Detect which cell encompasses the target text, then output its (X, Y) center coordinate. 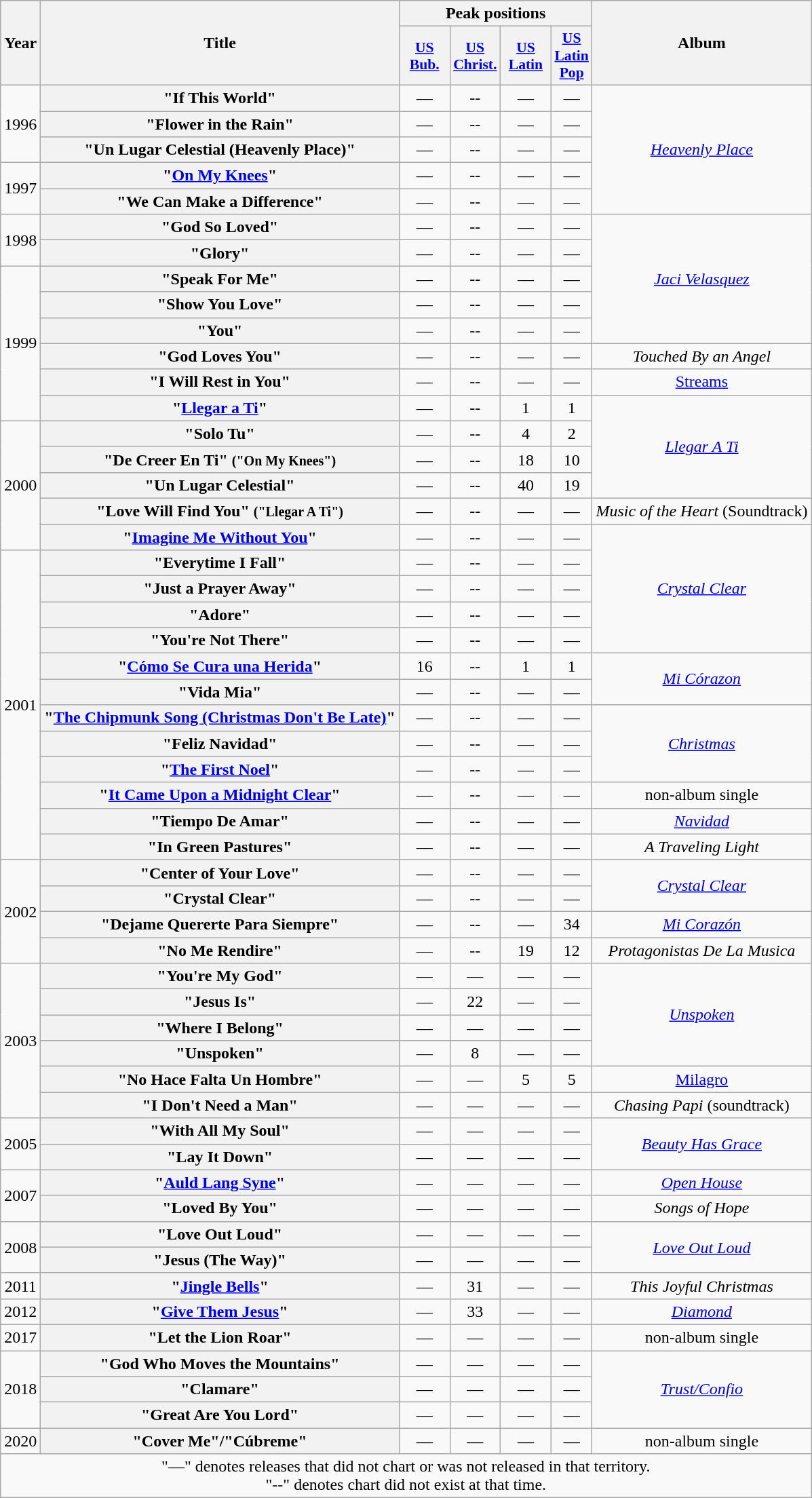
"I Don't Need a Man" (220, 1105)
Title (220, 43)
US Latin (525, 56)
"Flower in the Rain" (220, 124)
"Un Lugar Celestial (Heavenly Place)" (220, 150)
22 (475, 1002)
Christmas (701, 744)
10 (571, 459)
"Speak For Me" (220, 279)
2 (571, 434)
Peak positions (495, 14)
"Where I Belong" (220, 1028)
33 (475, 1311)
2002 (20, 911)
Llegar A Ti (701, 446)
"The First Noel" (220, 769)
US Latin Pop (571, 56)
Touched By an Angel (701, 356)
Jaci Velasquez (701, 279)
"Solo Tu" (220, 434)
"I Will Rest in You" (220, 382)
Unspoken (701, 1015)
"Feliz Navidad" (220, 744)
"Adore" (220, 615)
Streams (701, 382)
16 (425, 666)
Protagonistas De La Musica (701, 950)
"Love Out Loud" (220, 1234)
"You" (220, 330)
A Traveling Light (701, 847)
"Great Are You Lord" (220, 1415)
8 (475, 1054)
"With All My Soul" (220, 1131)
"Cover Me"/"Cúbreme" (220, 1441)
Beauty Has Grace (701, 1144)
Mi Córazon (701, 679)
"Show You Love" (220, 305)
"Everytime I Fall" (220, 563)
31 (475, 1286)
"Auld Lang Syne" (220, 1183)
18 (525, 459)
"You're Not There" (220, 640)
2008 (20, 1247)
"No Hace Falta Un Hombre" (220, 1079)
Love Out Loud (701, 1247)
2005 (20, 1144)
"Dejame Quererte Para Siempre" (220, 924)
"Just a Prayer Away" (220, 589)
"Jesus (The Way)" (220, 1260)
12 (571, 950)
"God Who Moves the Mountains" (220, 1363)
"Let the Lion Roar" (220, 1337)
2000 (20, 485)
1996 (20, 123)
Music of the Heart (Soundtrack) (701, 511)
"Crystal Clear" (220, 898)
"Clamare" (220, 1389)
2011 (20, 1286)
"Un Lugar Celestial" (220, 485)
USBub. (425, 56)
Chasing Papi (soundtrack) (701, 1105)
"In Green Pastures" (220, 847)
Diamond (701, 1311)
"Give Them Jesus" (220, 1311)
"Jesus Is" (220, 1002)
"On My Knees" (220, 176)
"Love Will Find You" ("Llegar A Ti") (220, 511)
"We Can Make a Difference" (220, 201)
This Joyful Christmas (701, 1286)
Songs of Hope (701, 1208)
1998 (20, 240)
34 (571, 924)
US Christ. (475, 56)
"Cómo Se Cura una Herida" (220, 666)
Milagro (701, 1079)
2001 (20, 706)
"God Loves You" (220, 356)
"Jingle Bells" (220, 1286)
"Unspoken" (220, 1054)
"No Me Rendire" (220, 950)
2003 (20, 1041)
"De Creer En Ti" ("On My Knees") (220, 459)
"The Chipmunk Song (Christmas Don't Be Late)" (220, 718)
Navidad (701, 821)
"—" denotes releases that did not chart or was not released in that territory."--" denotes chart did not exist at that time. (406, 1476)
"Tiempo De Amar" (220, 821)
"Glory" (220, 253)
Album (701, 43)
2020 (20, 1441)
"Llegar a Ti" (220, 408)
40 (525, 485)
"If This World" (220, 98)
2017 (20, 1337)
4 (525, 434)
"Loved By You" (220, 1208)
Mi Corazón (701, 924)
2007 (20, 1195)
2012 (20, 1311)
"Vida Mia" (220, 692)
"It Came Upon a Midnight Clear" (220, 795)
1997 (20, 189)
"God So Loved" (220, 227)
2018 (20, 1389)
"Imagine Me Without You" (220, 537)
"Lay It Down" (220, 1157)
Heavenly Place (701, 149)
1999 (20, 343)
"Center of Your Love" (220, 872)
"You're My God" (220, 976)
Open House (701, 1183)
Year (20, 43)
Trust/Confio (701, 1389)
